Provide the (X, Y) coordinate of the cell's center where the given text is located.  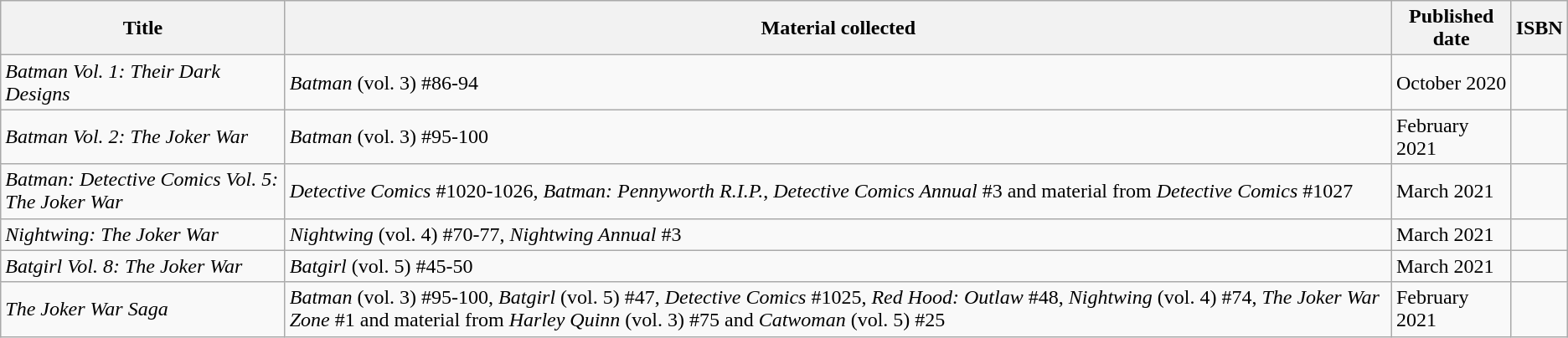
Nightwing: The Joker War (142, 234)
Nightwing (vol. 4) #70-77, Nightwing Annual #3 (838, 234)
Detective Comics #1020-1026, Batman: Pennyworth R.I.P., Detective Comics Annual #3 and material from Detective Comics #1027 (838, 191)
Batman Vol. 2: The Joker War (142, 137)
Batman: Detective Comics Vol. 5: The Joker War (142, 191)
Published date (1451, 28)
Batman (vol. 3) #86-94 (838, 82)
Batgirl (vol. 5) #45-50 (838, 266)
Title (142, 28)
Batman Vol. 1: Their Dark Designs (142, 82)
ISBN (1540, 28)
October 2020 (1451, 82)
Material collected (838, 28)
Batman (vol. 3) #95-100 (838, 137)
Batgirl Vol. 8: The Joker War (142, 266)
The Joker War Saga (142, 310)
